Pinpoint the cell where the given text exists, returning its (X, Y) midpoint coordinate. 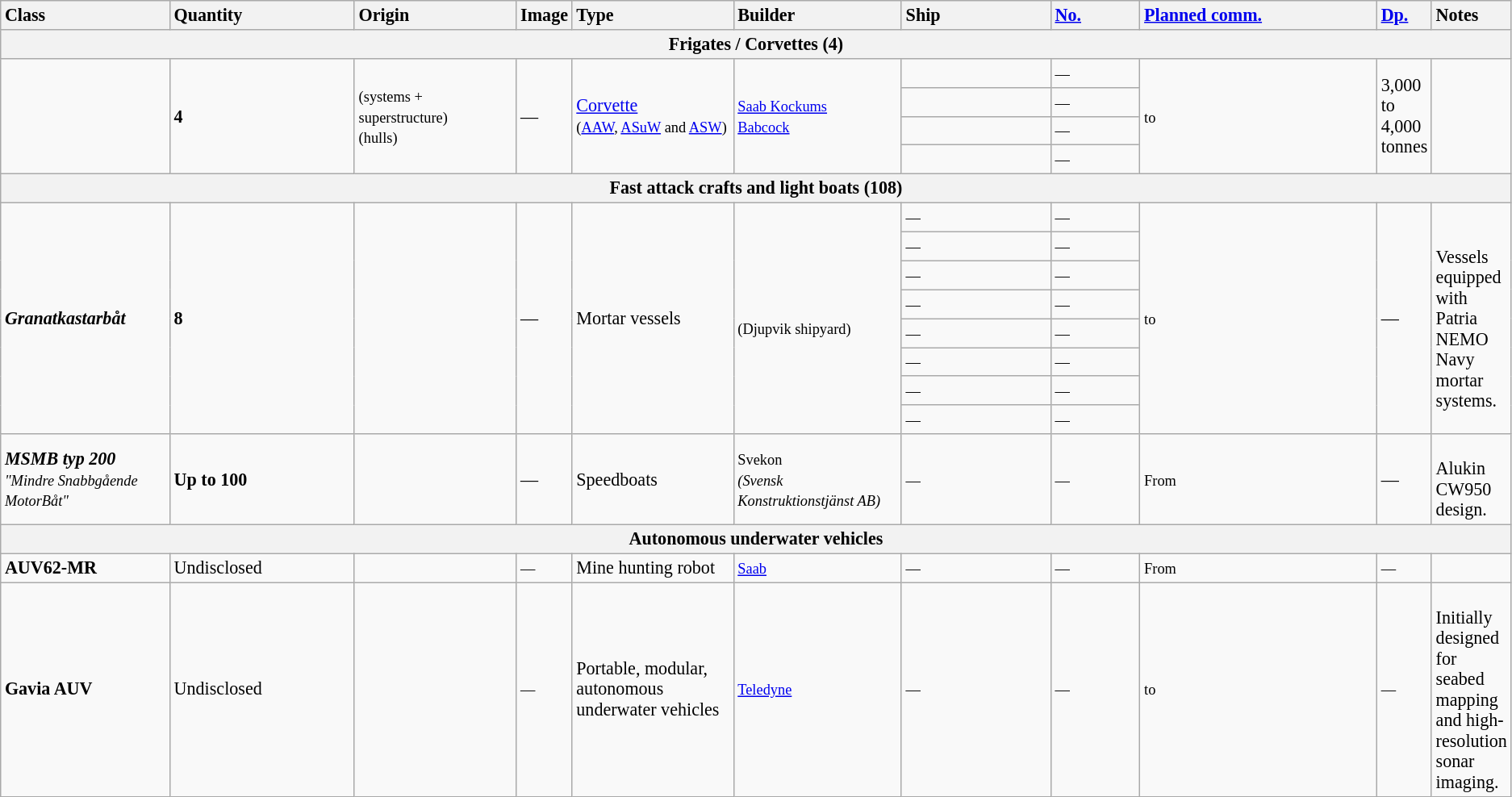
Gavia AUV (86, 689)
Autonomous underwater vehicles (756, 539)
Planned comm. (1259, 15)
(systems + superstructure) (hulls) (436, 116)
Frigates / Corvettes (4) (756, 44)
4 (261, 116)
Saab KockumsBabcock (817, 116)
Alukin CW950 design. (1472, 479)
Mine hunting robot (653, 568)
Vessels equipped with Patria NEMO Navy mortar systems. (1472, 318)
Class (86, 15)
Image (544, 15)
Fast attack crafts and light boats (108) (756, 188)
Quantity (261, 15)
8 (261, 318)
Notes (1472, 15)
(Djupvik shipyard) (817, 318)
Speedboats (653, 479)
Saab (817, 568)
Type (653, 15)
Initially designed for seabed mapping and high-resolution sonar imaging. (1472, 689)
Builder (817, 15)
MSMB typ 200"Mindre Snabbgående MotorBåt" (86, 479)
Ship (976, 15)
Mortar vessels (653, 318)
3,000 to 4,000 tonnes (1404, 116)
Up to 100 (261, 479)
Teledyne (817, 689)
No. (1096, 15)
AUV62-MR (86, 568)
Portable, modular, autonomous underwater vehicles (653, 689)
Granatkastarbåt (86, 318)
Svekon(Svensk Konstruktionstjänst AB) (817, 479)
Origin (436, 15)
Corvette(AAW, ASuW and ASW) (653, 116)
Dp. (1404, 15)
